Find where the given text appears and provide that cell's center as [x, y] coordinate. 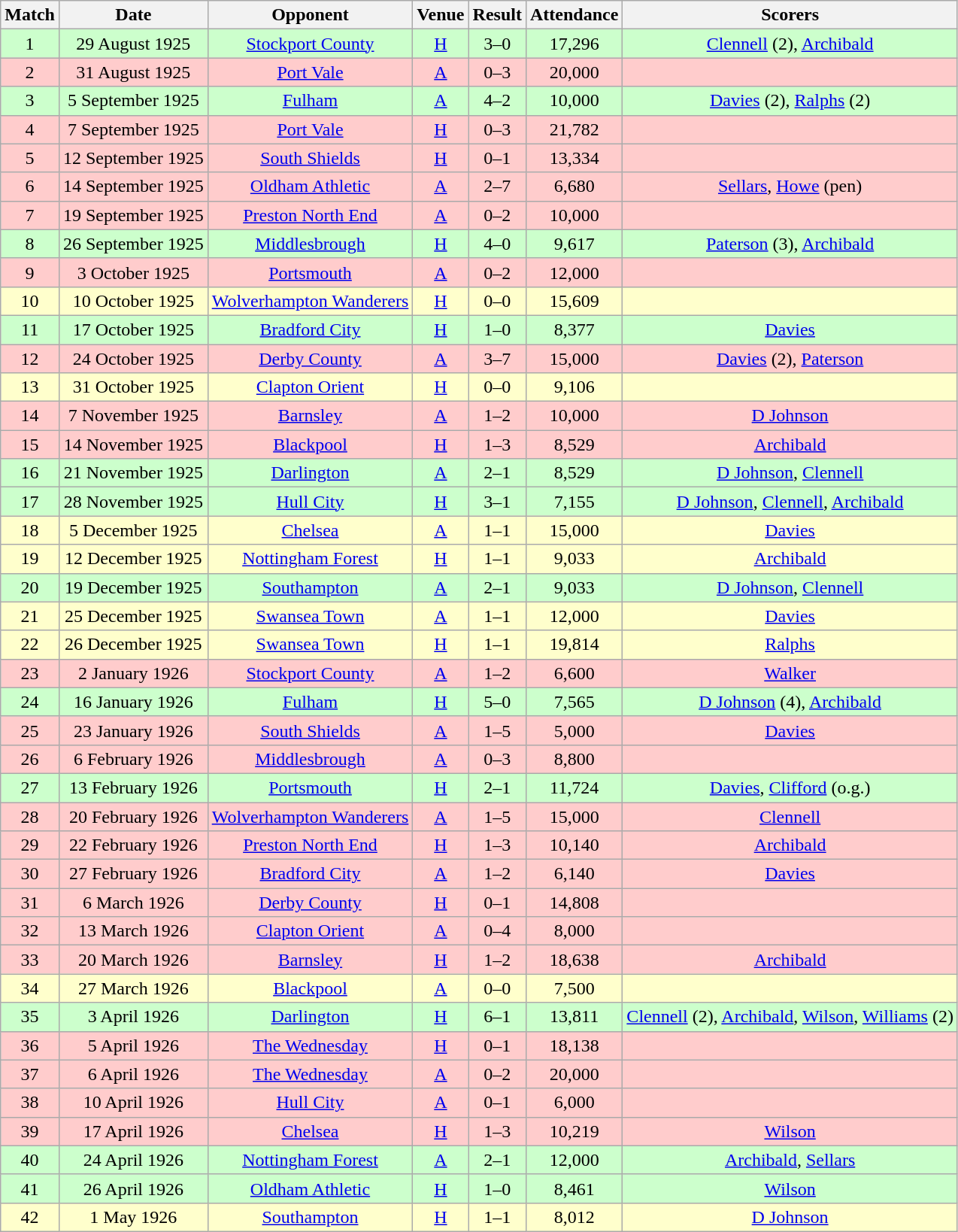
17 October 1925 [133, 329]
9 [30, 272]
18,638 [574, 960]
Ralphs [790, 645]
26 [30, 759]
31 August 1925 [133, 72]
Match [30, 15]
7 September 1925 [133, 129]
8,377 [574, 329]
20 February 1926 [133, 816]
24 [30, 702]
3 October 1925 [133, 272]
13 February 1926 [133, 787]
6–1 [497, 1017]
Scorers [790, 15]
1 May 1926 [133, 1217]
5 September 1925 [133, 101]
13,811 [574, 1017]
23 January 1926 [133, 730]
24 October 1925 [133, 359]
3–0 [497, 44]
14,808 [574, 903]
21,782 [574, 129]
35 [30, 1017]
23 [30, 673]
40 [30, 1160]
28 November 1925 [133, 502]
18 [30, 530]
39 [30, 1131]
18,138 [574, 1045]
10 [30, 301]
37 [30, 1074]
4 [30, 129]
Clennell (2), Archibald [790, 44]
7 [30, 215]
28 [30, 816]
Davies, Clifford (o.g.) [790, 787]
20 [30, 587]
19 December 1925 [133, 587]
15,609 [574, 301]
21 [30, 616]
6,600 [574, 673]
1 [30, 44]
Davies (2), Ralphs (2) [790, 101]
10 October 1925 [133, 301]
14 September 1925 [133, 187]
27 March 1926 [133, 988]
2–7 [497, 187]
Opponent [310, 15]
9,106 [574, 387]
27 February 1926 [133, 874]
3–7 [497, 359]
26 April 1926 [133, 1188]
7,565 [574, 702]
11 [30, 329]
7 November 1925 [133, 416]
Archibald, Sellars [790, 1160]
8,000 [574, 931]
6 February 1926 [133, 759]
10,140 [574, 845]
42 [30, 1217]
22 February 1926 [133, 845]
12 September 1925 [133, 158]
22 [30, 645]
5 April 1926 [133, 1045]
6,000 [574, 1103]
Clennell (2), Archibald, Wilson, Williams (2) [790, 1017]
5–0 [497, 702]
Result [497, 15]
8,461 [574, 1188]
25 December 1925 [133, 616]
20 March 1926 [133, 960]
6,140 [574, 874]
12 [30, 359]
19 September 1925 [133, 215]
29 August 1925 [133, 44]
31 October 1925 [133, 387]
6,680 [574, 187]
25 [30, 730]
12 December 1925 [133, 559]
15 [30, 445]
13 [30, 387]
7,500 [574, 988]
36 [30, 1045]
34 [30, 988]
27 [30, 787]
D Johnson, Clennell, Archibald [790, 502]
5,000 [574, 730]
4–2 [497, 101]
19 [30, 559]
6 [30, 187]
13,334 [574, 158]
2 [30, 72]
29 [30, 845]
41 [30, 1188]
14 November 1925 [133, 445]
31 [30, 903]
33 [30, 960]
11,724 [574, 787]
Attendance [574, 15]
17 April 1926 [133, 1131]
D Johnson (4), Archibald [790, 702]
5 December 1925 [133, 530]
3–1 [497, 502]
Walker [790, 673]
32 [30, 931]
7,155 [574, 502]
3 April 1926 [133, 1017]
17 [30, 502]
8,012 [574, 1217]
6 April 1926 [133, 1074]
9,617 [574, 244]
Sellars, Howe (pen) [790, 187]
30 [30, 874]
14 [30, 416]
26 September 1925 [133, 244]
21 November 1925 [133, 473]
16 [30, 473]
17,296 [574, 44]
10,219 [574, 1131]
19,814 [574, 645]
Davies (2), Paterson [790, 359]
0–4 [497, 931]
16 January 1926 [133, 702]
8 [30, 244]
24 April 1926 [133, 1160]
13 March 1926 [133, 931]
Clennell [790, 816]
2 January 1926 [133, 673]
5 [30, 158]
Date [133, 15]
Paterson (3), Archibald [790, 244]
26 December 1925 [133, 645]
38 [30, 1103]
4–0 [497, 244]
10 April 1926 [133, 1103]
6 March 1926 [133, 903]
Venue [441, 15]
3 [30, 101]
8,800 [574, 759]
